Scan for the cell matching the given text and deliver its [X, Y] coordinate at center. 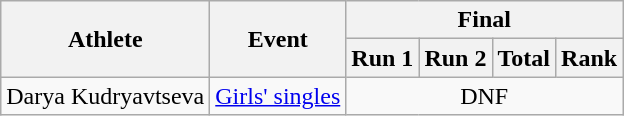
Darya Kudryavtseva [106, 96]
Girls' singles [278, 96]
Final [484, 20]
Run 2 [456, 58]
Event [278, 39]
Total [524, 58]
DNF [484, 96]
Rank [590, 58]
Run 1 [382, 58]
Athlete [106, 39]
